Extract the (X, Y) coordinate from the center of the cell holding the provided text.  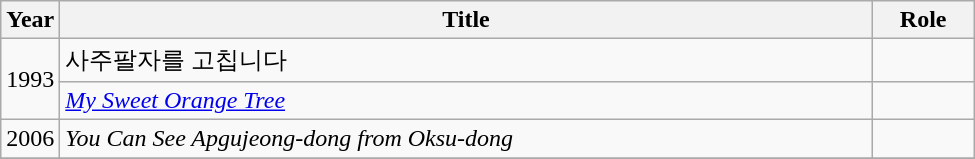
My Sweet Orange Tree (466, 100)
Title (466, 20)
Year (30, 20)
1993 (30, 80)
Role (923, 20)
사주팔자를 고칩니다 (466, 60)
2006 (30, 138)
You Can See Apgujeong-dong from Oksu-dong (466, 138)
